Identify which cell holds the provided text, then report its (x, y) central coordinate. 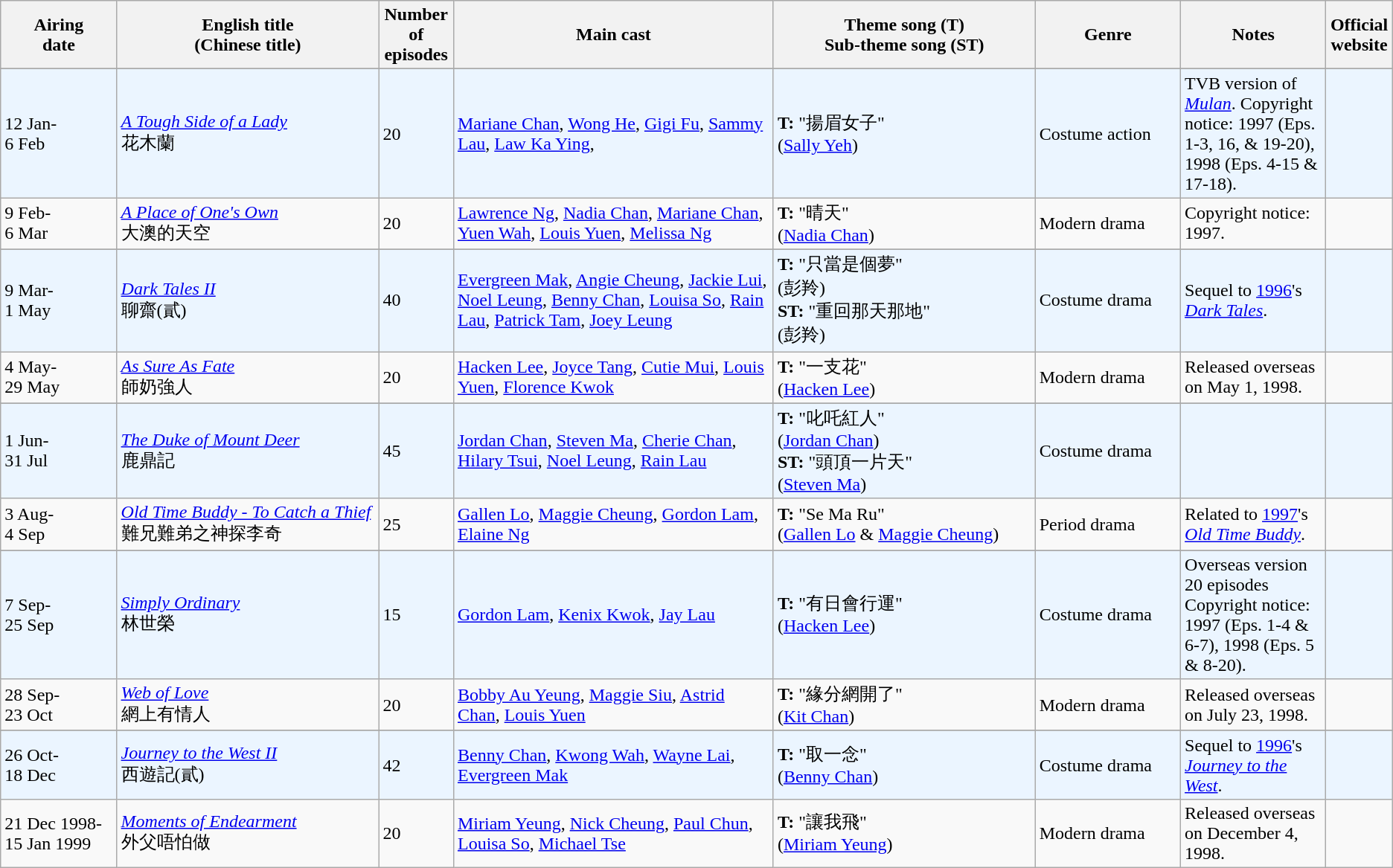
Gallen Lo, Maggie Cheung, Gordon Lam, Elaine Ng (613, 524)
T: "晴天" (Nadia Chan) (904, 224)
Official website (1359, 35)
Lawrence Ng, Nadia Chan, Mariane Chan, Yuen Wah, Louis Yuen, Melissa Ng (613, 224)
Airingdate (59, 35)
T: "揚眉女子" (Sally Yeh) (904, 134)
Sequel to 1996's Journey to the West. (1253, 765)
T: "讓我飛" (Miriam Yeung) (904, 833)
Overseas version 20 episodes Copyright notice: 1997 (Eps. 1-4 & 6-7), 1998 (Eps. 5 & 8-20). (1253, 614)
9 Mar- 1 May (59, 300)
Sequel to 1996's Dark Tales. (1253, 300)
T: "緣分網開了" (Kit Chan) (904, 705)
A Place of One's Own 大澳的天空 (248, 224)
Old Time Buddy - To Catch a Thief 難兄難弟之神探李奇 (248, 524)
Simply Ordinary 林世榮 (248, 614)
Dark Tales II 聊齋(貳) (248, 300)
As Sure As Fate 師奶強人 (248, 377)
Hacken Lee, Joyce Tang, Cutie Mui, Louis Yuen, Florence Kwok (613, 377)
28 Sep- 23 Oct (59, 705)
21 Dec 1998- 15 Jan 1999 (59, 833)
T: "叱吒紅人" (Jordan Chan) ST: "頭頂一片天" (Steven Ma) (904, 451)
Number of episodes (417, 35)
26 Oct- 18 Dec (59, 765)
Bobby Au Yeung, Maggie Siu, Astrid Chan, Louis Yuen (613, 705)
12 Jan- 6 Feb (59, 134)
40 (417, 300)
9 Feb- 6 Mar (59, 224)
42 (417, 765)
Main cast (613, 35)
1 Jun- 31 Jul (59, 451)
Mariane Chan, Wong He, Gigi Fu, Sammy Lau, Law Ka Ying, (613, 134)
Benny Chan, Kwong Wah, Wayne Lai, Evergreen Mak (613, 765)
Moments of Endearment 外父唔怕做 (248, 833)
4 May- 29 May (59, 377)
Jordan Chan, Steven Ma, Cherie Chan, Hilary Tsui, Noel Leung, Rain Lau (613, 451)
Released overseas on July 23, 1998. (1253, 705)
25 (417, 524)
T: "Se Ma Ru" (Gallen Lo & Maggie Cheung) (904, 524)
Costume action (1107, 134)
Evergreen Mak, Angie Cheung, Jackie Lui, Noel Leung, Benny Chan, Louisa So, Rain Lau, Patrick Tam, Joey Leung (613, 300)
15 (417, 614)
Gordon Lam, Kenix Kwok, Jay Lau (613, 614)
Period drama (1107, 524)
T: "只當是個夢" (彭羚)ST: "重回那天那地" (彭羚) (904, 300)
45 (417, 451)
A Tough Side of a Lady 花木蘭 (248, 134)
Notes (1253, 35)
Miriam Yeung, Nick Cheung, Paul Chun, Louisa So, Michael Tse (613, 833)
Theme song (T) Sub-theme song (ST) (904, 35)
T: "取一念" (Benny Chan) (904, 765)
Released overseas on December 4, 1998. (1253, 833)
Journey to the West II 西遊記(貳) (248, 765)
Web of Love 網上有情人 (248, 705)
TVB version of Mulan. Copyright notice: 1997 (Eps. 1-3, 16, & 19-20), 1998 (Eps. 4-15 & 17-18). (1253, 134)
T: "有日會行運" (Hacken Lee) (904, 614)
Released overseas on May 1, 1998. (1253, 377)
Copyright notice: 1997. (1253, 224)
English title (Chinese title) (248, 35)
Related to 1997's Old Time Buddy. (1253, 524)
7 Sep- 25 Sep (59, 614)
Genre (1107, 35)
The Duke of Mount Deer 鹿鼎記 (248, 451)
T: "一支花" (Hacken Lee) (904, 377)
3 Aug- 4 Sep (59, 524)
